Output the [x, y] coordinate of the center of the cell containing the given text.  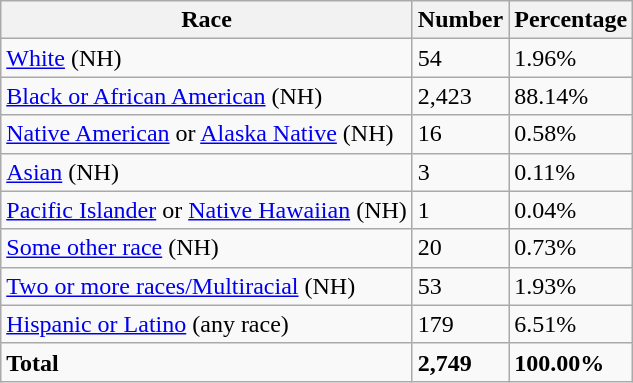
Pacific Islander or Native Hawaiian (NH) [207, 210]
White (NH) [207, 58]
6.51% [571, 324]
0.73% [571, 248]
1.93% [571, 286]
1 [460, 210]
Percentage [571, 20]
Race [207, 20]
179 [460, 324]
53 [460, 286]
Asian (NH) [207, 172]
54 [460, 58]
Number [460, 20]
2,423 [460, 96]
Black or African American (NH) [207, 96]
Some other race (NH) [207, 248]
88.14% [571, 96]
0.04% [571, 210]
Two or more races/Multiracial (NH) [207, 286]
Native American or Alaska Native (NH) [207, 134]
20 [460, 248]
0.11% [571, 172]
0.58% [571, 134]
3 [460, 172]
100.00% [571, 362]
2,749 [460, 362]
1.96% [571, 58]
Hispanic or Latino (any race) [207, 324]
Total [207, 362]
16 [460, 134]
